Pinpoint the cell where the given text exists, returning its (x, y) midpoint coordinate. 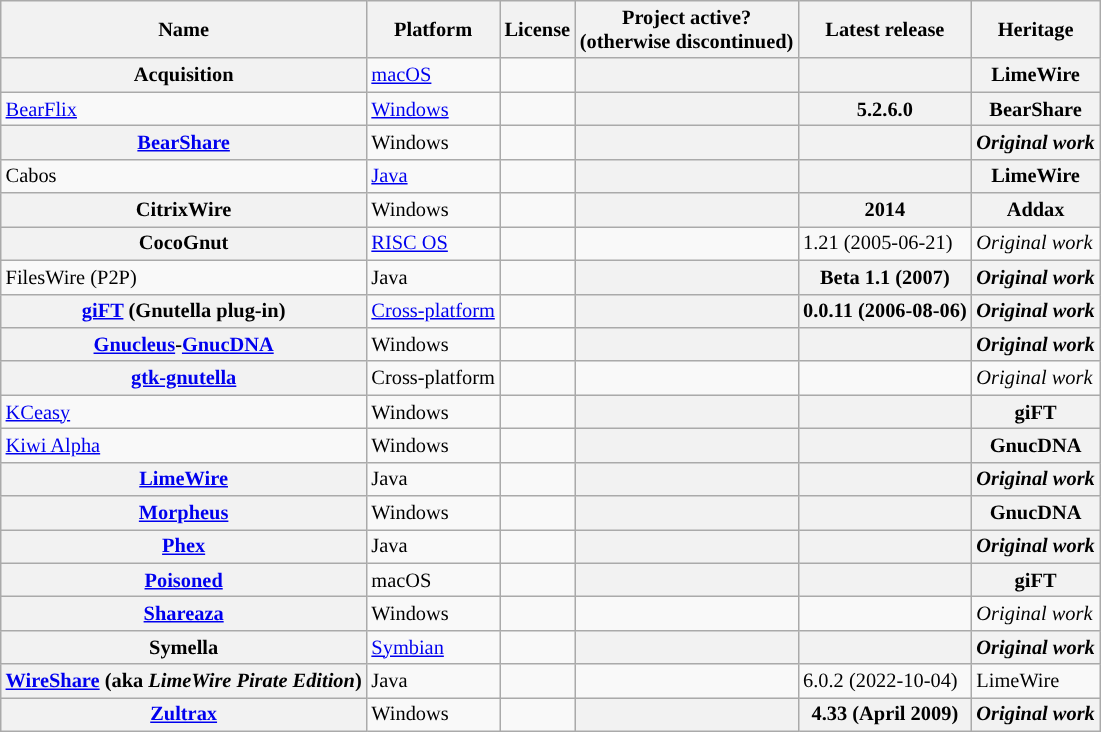
License (538, 29)
Shareaza (184, 613)
gtk-gnutella (184, 378)
Acquisition (184, 75)
Heritage (1036, 29)
1.21 (2005-06-21) (884, 243)
Zultrax (184, 714)
Cabos (184, 176)
Gnucleus-GnucDNA (184, 344)
BearFlix (184, 109)
Poisoned (184, 580)
Name (184, 29)
Latest release (884, 29)
Symbian (434, 647)
2014 (884, 210)
Symella (184, 647)
5.2.6.0 (884, 109)
WireShare (aka LimeWire Pirate Edition) (184, 681)
giFT (Gnutella plug-in) (184, 311)
Morpheus (184, 513)
FilesWire (P2P) (184, 277)
CocoGnut (184, 243)
Project active?(otherwise discontinued) (686, 29)
6.0.2 (2022-10-04) (884, 681)
Addax (1036, 210)
KCeasy (184, 412)
Kiwi Alpha (184, 445)
Phex (184, 546)
RISC OS (434, 243)
0.0.11 (2006-08-06) (884, 311)
Platform (434, 29)
CitrixWire (184, 210)
4.33 (April 2009) (884, 714)
Beta 1.1 (2007) (884, 277)
